Capture the cell that displays the provided text and extract its [x, y] central coordinate. 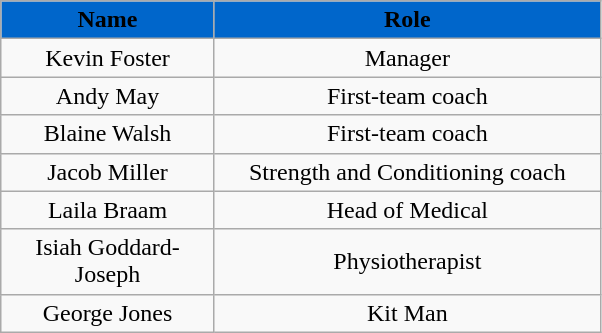
George Jones [108, 313]
Jacob Miller [108, 172]
Strength and Conditioning coach [407, 172]
Laila Braam [108, 210]
Manager [407, 58]
Physiotherapist [407, 262]
Kit Man [407, 313]
Isiah Goddard-Joseph [108, 262]
Head of Medical [407, 210]
Kevin Foster [108, 58]
Name [108, 20]
Role [407, 20]
Blaine Walsh [108, 134]
Andy May [108, 96]
